From the cell containing the given text, extract its center point as [x, y] coordinate. 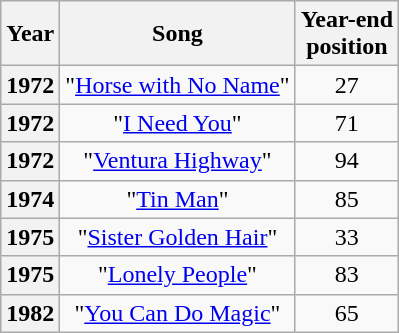
"I Need You" [178, 123]
85 [347, 199]
94 [347, 161]
71 [347, 123]
"Lonely People" [178, 275]
65 [347, 313]
1974 [30, 199]
Song [178, 34]
1982 [30, 313]
"Tin Man" [178, 199]
"Horse with No Name" [178, 85]
27 [347, 85]
Year-endposition [347, 34]
33 [347, 237]
"You Can Do Magic" [178, 313]
Year [30, 34]
"Sister Golden Hair" [178, 237]
83 [347, 275]
"Ventura Highway" [178, 161]
